Extract the [X, Y] coordinate from the center of the cell holding the provided text.  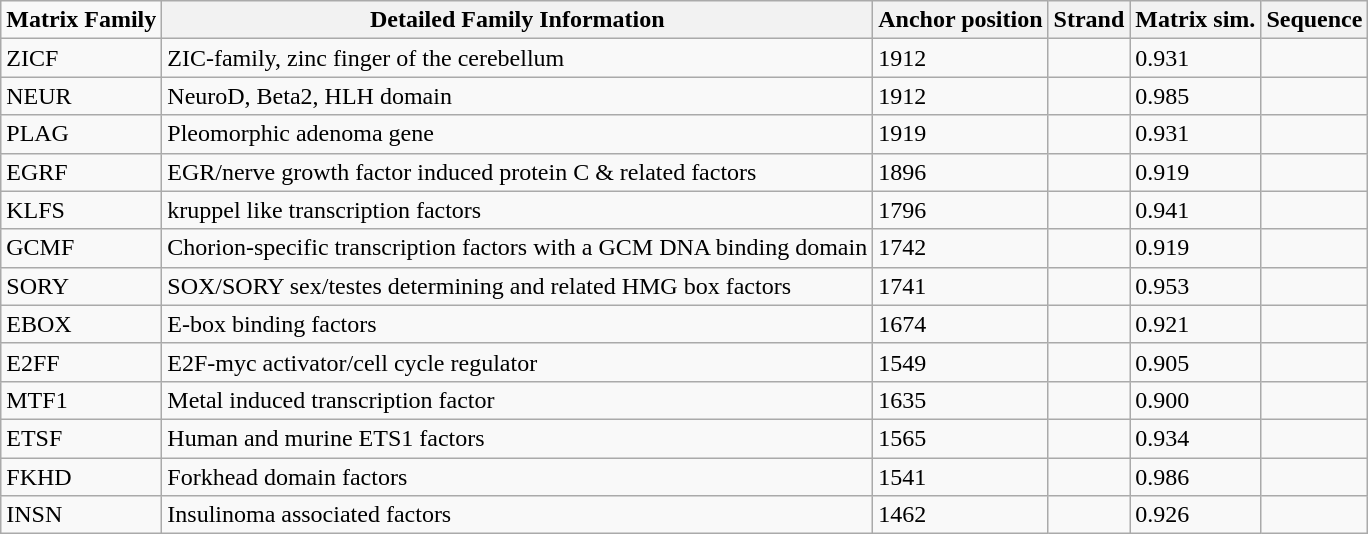
MTF1 [82, 400]
ZICF [82, 58]
1462 [960, 515]
SORY [82, 286]
0.953 [1196, 286]
0.926 [1196, 515]
1896 [960, 172]
Sequence [1314, 20]
1635 [960, 400]
0.934 [1196, 438]
KLFS [82, 210]
1565 [960, 438]
Metal induced transcription factor [518, 400]
ZIC-family, zinc finger of the cerebellum [518, 58]
0.941 [1196, 210]
1742 [960, 248]
0.985 [1196, 96]
FKHD [82, 477]
EGR/nerve growth factor induced protein C & related factors [518, 172]
1541 [960, 477]
E2F-myc activator/cell cycle regulator [518, 362]
INSN [82, 515]
Anchor position [960, 20]
0.905 [1196, 362]
1796 [960, 210]
kruppel like transcription factors [518, 210]
EGRF [82, 172]
0.986 [1196, 477]
NeuroD, Beta2, HLH domain [518, 96]
Matrix Family [82, 20]
1741 [960, 286]
Insulinoma associated factors [518, 515]
1674 [960, 324]
Strand [1089, 20]
0.921 [1196, 324]
Chorion-specific transcription factors with a GCM DNA binding domain [518, 248]
Pleomorphic adenoma gene [518, 134]
0.900 [1196, 400]
GCMF [82, 248]
Matrix sim. [1196, 20]
NEUR [82, 96]
E2FF [82, 362]
PLAG [82, 134]
SOX/SORY sex/testes determining and related HMG box factors [518, 286]
1919 [960, 134]
Forkhead domain factors [518, 477]
ETSF [82, 438]
E-box binding factors [518, 324]
Detailed Family Information [518, 20]
Human and murine ETS1 factors [518, 438]
EBOX [82, 324]
1549 [960, 362]
